Extract the [x, y] coordinate from the center of the cell holding the provided text.  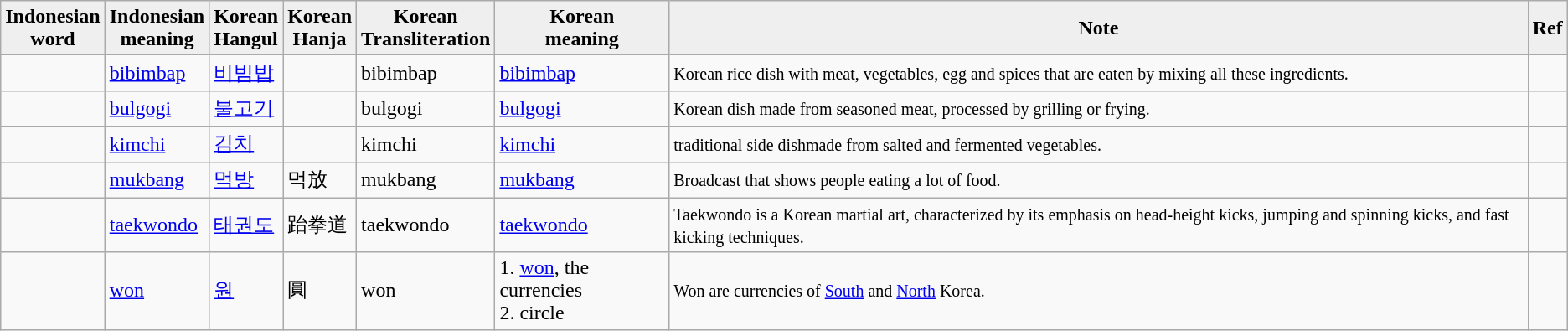
불고기 [246, 109]
Broadcast that shows people eating a lot of food. [1099, 181]
Korean dish made from seasoned meat, processed by grilling or frying. [1099, 109]
KoreanHangul [246, 28]
Ref [1548, 28]
traditional side dishmade from salted and fermented vegetables. [1099, 144]
비빔밥 [246, 74]
跆拳道 [320, 225]
KoreanHanja [320, 28]
Korean rice dish with meat, vegetables, egg and spices that are eaten by mixing all these ingredients. [1099, 74]
Won are currencies of South and North Korea. [1099, 291]
먹放 [320, 181]
Indonesian word [53, 28]
Note [1099, 28]
태권도 [246, 225]
Koreanmeaning [582, 28]
Indonesian meaning [157, 28]
원 [246, 291]
KoreanTransliteration [426, 28]
1. won, the currencies 2. circle [582, 291]
Taekwondo is a Korean martial art, characterized by its emphasis on head-height kicks, jumping and spinning kicks, and fast kicking techniques. [1099, 225]
圓 [320, 291]
먹방 [246, 181]
김치 [246, 144]
